Detect which cell encompasses the target text, then output its (x, y) center coordinate. 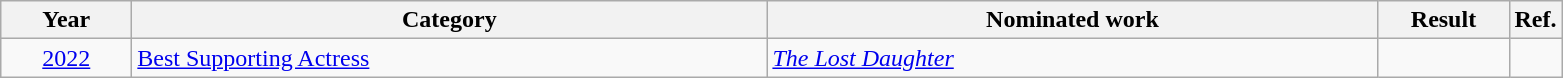
Best Supporting Actress (450, 58)
Nominated work (1072, 20)
The Lost Daughter (1072, 58)
Ref. (1536, 20)
2022 (66, 58)
Year (66, 20)
Category (450, 20)
Result (1444, 20)
